Determine the [X, Y] coordinate at the center of the cell enclosing the given text.  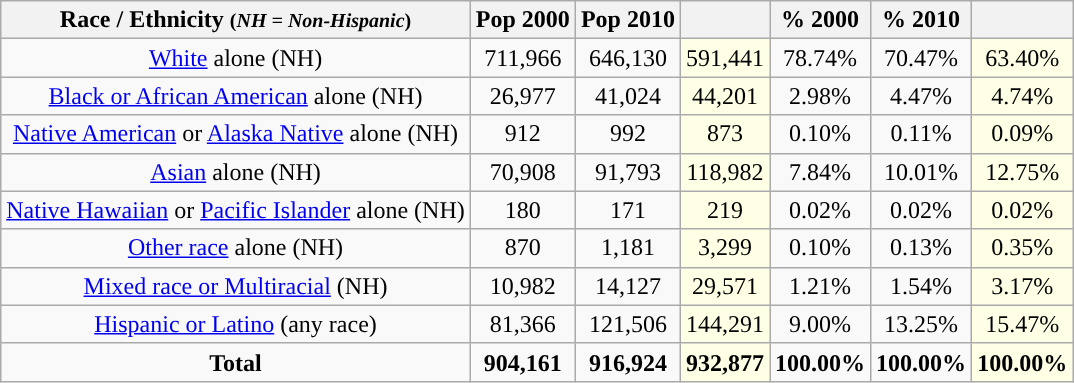
78.74% [820, 58]
Native Hawaiian or Pacific Islander alone (NH) [236, 210]
118,982 [724, 172]
7.84% [820, 172]
992 [628, 134]
0.11% [922, 134]
Other race alone (NH) [236, 248]
9.00% [820, 324]
4.47% [922, 96]
646,130 [628, 58]
91,793 [628, 172]
Total [236, 362]
912 [522, 134]
44,201 [724, 96]
3.17% [1022, 286]
Native American or Alaska Native alone (NH) [236, 134]
1.54% [922, 286]
1.21% [820, 286]
144,291 [724, 324]
26,977 [522, 96]
873 [724, 134]
171 [628, 210]
12.75% [1022, 172]
70,908 [522, 172]
81,366 [522, 324]
711,966 [522, 58]
Race / Ethnicity (NH = Non-Hispanic) [236, 20]
13.25% [922, 324]
63.40% [1022, 58]
41,024 [628, 96]
White alone (NH) [236, 58]
916,924 [628, 362]
121,506 [628, 324]
932,877 [724, 362]
3,299 [724, 248]
14,127 [628, 286]
2.98% [820, 96]
180 [522, 210]
Pop 2010 [628, 20]
Hispanic or Latino (any race) [236, 324]
904,161 [522, 362]
0.09% [1022, 134]
870 [522, 248]
70.47% [922, 58]
1,181 [628, 248]
591,441 [724, 58]
10.01% [922, 172]
4.74% [1022, 96]
0.35% [1022, 248]
% 2010 [922, 20]
Asian alone (NH) [236, 172]
Black or African American alone (NH) [236, 96]
0.13% [922, 248]
10,982 [522, 286]
% 2000 [820, 20]
29,571 [724, 286]
Mixed race or Multiracial (NH) [236, 286]
Pop 2000 [522, 20]
219 [724, 210]
15.47% [1022, 324]
